Determine the [x, y] coordinate at the center of the cell enclosing the given text.  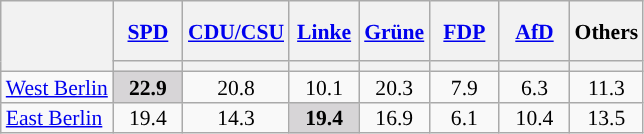
10.1 [324, 86]
10.4 [534, 118]
Grüne [394, 31]
6.1 [464, 118]
Linke [324, 31]
FDP [464, 31]
11.3 [607, 86]
16.9 [394, 118]
22.9 [148, 86]
West Berlin [57, 86]
13.5 [607, 118]
20.3 [394, 86]
7.9 [464, 86]
AfD [534, 31]
East Berlin [57, 118]
CDU/CSU [236, 31]
14.3 [236, 118]
SPD [148, 31]
Others [607, 31]
6.3 [534, 86]
20.8 [236, 86]
